Identify which cell holds the provided text, then report its [x, y] central coordinate. 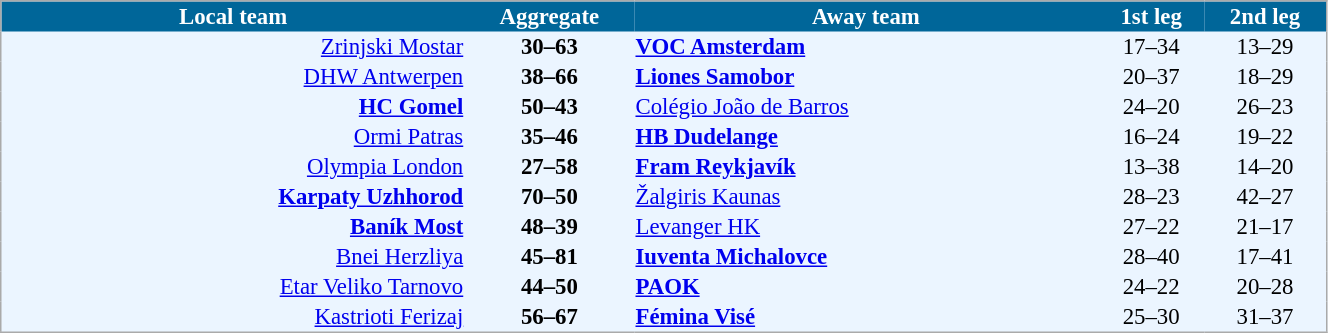
Karpaty Uzhhorod [233, 197]
2nd leg [1265, 16]
Kastrioti Ferizaj [233, 317]
70–50 [550, 197]
26–23 [1265, 107]
Žalgiris Kaunas [866, 197]
Bnei Herzliya [233, 257]
16–24 [1151, 137]
28–40 [1151, 257]
Baník Most [233, 227]
20–37 [1151, 77]
24–20 [1151, 107]
17–34 [1151, 47]
Local team [233, 16]
19–22 [1265, 137]
35–46 [550, 137]
13–29 [1265, 47]
28–23 [1151, 197]
25–30 [1151, 317]
17–41 [1265, 257]
Liones Samobor [866, 77]
Colégio João de Barros [866, 107]
PAOK [866, 287]
Levanger HK [866, 227]
27–22 [1151, 227]
42–27 [1265, 197]
14–20 [1265, 167]
18–29 [1265, 77]
Fram Reykjavík [866, 167]
44–50 [550, 287]
56–67 [550, 317]
Fémina Visé [866, 317]
VOC Amsterdam [866, 47]
31–37 [1265, 317]
Etar Veliko Tarnovo [233, 287]
38–66 [550, 77]
27–58 [550, 167]
Olympia London [233, 167]
HC Gomel [233, 107]
Zrinjski Mostar [233, 47]
30–63 [550, 47]
1st leg [1151, 16]
DHW Antwerpen [233, 77]
13–38 [1151, 167]
21–17 [1265, 227]
Iuventa Michalovce [866, 257]
50–43 [550, 107]
48–39 [550, 227]
24–22 [1151, 287]
Aggregate [550, 16]
HB Dudelange [866, 137]
Ormi Patras [233, 137]
45–81 [550, 257]
Away team [866, 16]
20–28 [1265, 287]
